Provide the [X, Y] coordinate of the cell's center where the given text is located.  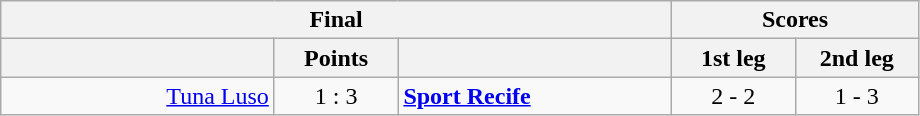
Sport Recife [535, 96]
Tuna Luso [138, 96]
2 - 2 [733, 96]
Points [336, 58]
2nd leg [857, 58]
1st leg [733, 58]
Final [336, 20]
1 - 3 [857, 96]
1 : 3 [336, 96]
Scores [794, 20]
